Pinpoint the cell where the given text exists, returning its (x, y) midpoint coordinate. 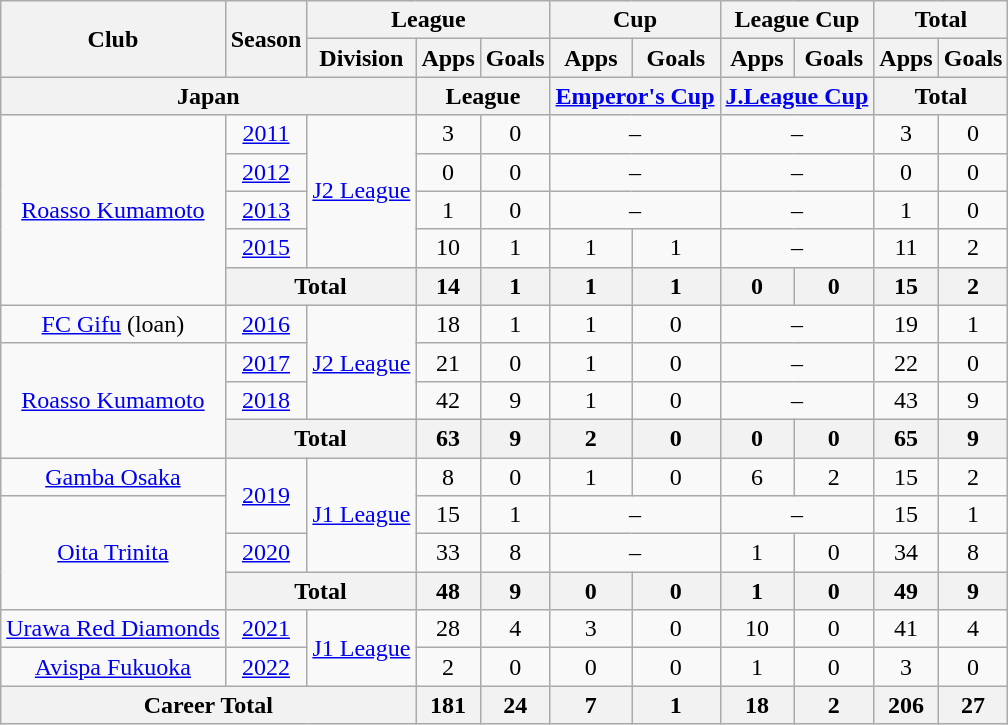
FC Gifu (loan) (113, 324)
33 (448, 553)
2011 (266, 134)
2018 (266, 400)
65 (906, 438)
2020 (266, 553)
48 (448, 591)
19 (906, 324)
28 (448, 629)
Avispa Fukuoka (113, 667)
14 (448, 286)
206 (906, 705)
Japan (208, 96)
27 (973, 705)
6 (757, 477)
7 (591, 705)
2021 (266, 629)
2012 (266, 172)
63 (448, 438)
41 (906, 629)
Division (362, 58)
J.League Cup (797, 96)
2022 (266, 667)
11 (906, 248)
24 (515, 705)
Gamba Osaka (113, 477)
181 (448, 705)
Cup (635, 20)
Oita Trinita (113, 553)
34 (906, 553)
2013 (266, 210)
Emperor's Cup (635, 96)
Season (266, 39)
2015 (266, 248)
Club (113, 39)
21 (448, 362)
42 (448, 400)
2019 (266, 496)
League Cup (797, 20)
2017 (266, 362)
Urawa Red Diamonds (113, 629)
49 (906, 591)
2016 (266, 324)
Career Total (208, 705)
22 (906, 362)
43 (906, 400)
